From the cell containing the given text, extract its center point as [x, y] coordinate. 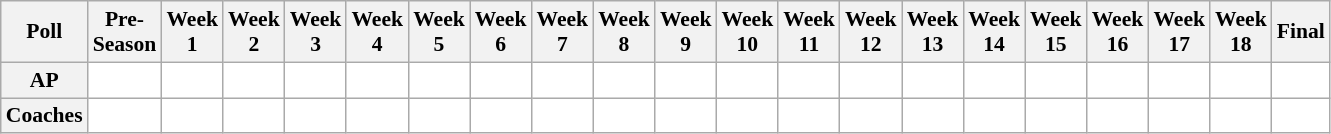
Week1 [192, 32]
Final [1301, 32]
Week16 [1118, 32]
Week2 [254, 32]
Week7 [562, 32]
Poll [44, 32]
AP [44, 80]
Week13 [933, 32]
Week5 [439, 32]
Coaches [44, 116]
Week6 [501, 32]
Pre-Season [125, 32]
Week10 [748, 32]
Week15 [1056, 32]
Week3 [316, 32]
Week8 [624, 32]
Week17 [1179, 32]
Week11 [809, 32]
Week12 [871, 32]
Week18 [1241, 32]
Week9 [686, 32]
Week4 [377, 32]
Week14 [994, 32]
